Pinpoint the cell where the given text exists, returning its [x, y] midpoint coordinate. 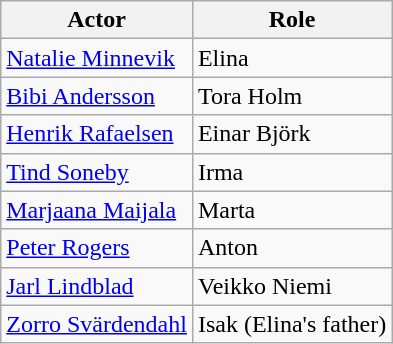
Actor [97, 20]
Peter Rogers [97, 248]
Einar Björk [292, 134]
Bibi Andersson [97, 96]
Jarl Lindblad [97, 286]
Role [292, 20]
Veikko Niemi [292, 286]
Henrik Rafaelsen [97, 134]
Elina [292, 58]
Isak (Elina's father) [292, 324]
Marjaana Maijala [97, 210]
Zorro Svärdendahl [97, 324]
Marta [292, 210]
Tora Holm [292, 96]
Irma [292, 172]
Anton [292, 248]
Natalie Minnevik [97, 58]
Tind Soneby [97, 172]
